Return the (X, Y) coordinate for the center point of the cell that contains the specified text.  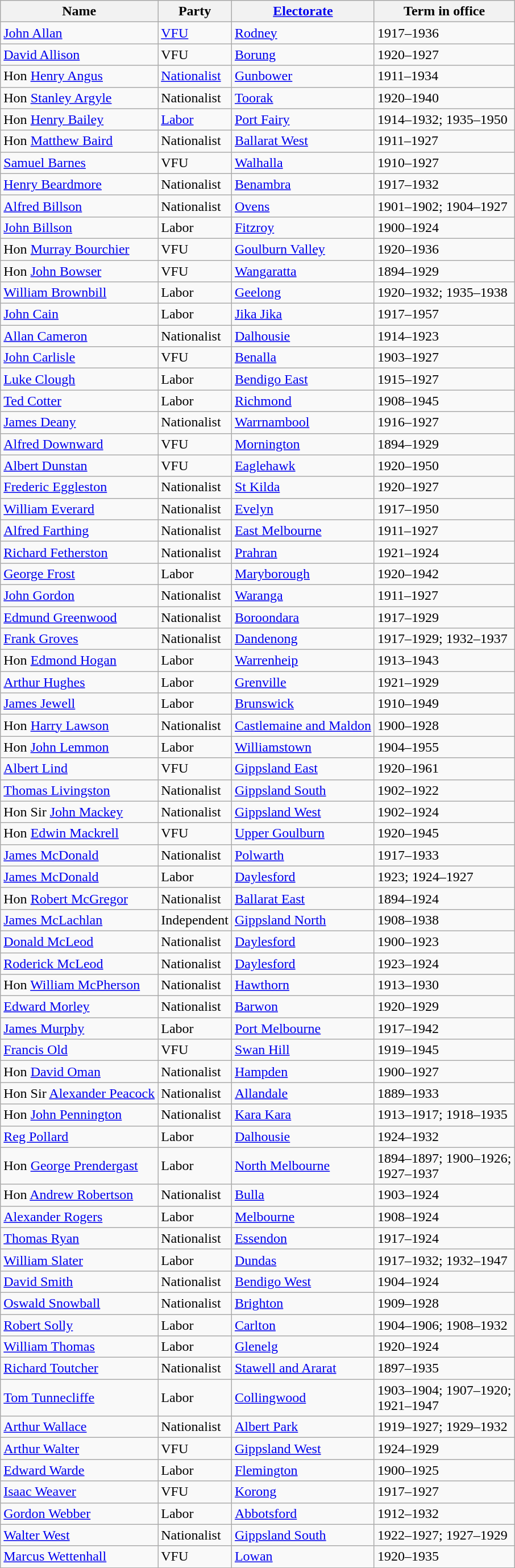
Allandale (302, 1093)
1920–1935 (444, 1557)
Name (80, 11)
Electorate (302, 11)
1924–1932 (444, 1136)
Stawell and Ararat (302, 1368)
Edward Warde (80, 1470)
1900–1928 (444, 725)
Ted Cotter (80, 401)
Maryborough (302, 574)
Brighton (302, 1303)
Thomas Ryan (80, 1238)
Dundas (302, 1260)
Goulburn Valley (302, 249)
Toorak (302, 98)
Robert Solly (80, 1325)
Marcus Wettenhall (80, 1557)
James McLachlan (80, 920)
1911–1934 (444, 76)
Roderick McLeod (80, 964)
Bulla (302, 1195)
1920–1950 (444, 466)
Evelyn (302, 509)
William Brownbill (80, 293)
1920–1945 (444, 833)
David Smith (80, 1281)
1923; 1924–1927 (444, 877)
James Deany (80, 422)
John Carlisle (80, 358)
Waranga (302, 595)
Jika Jika (302, 314)
1921–1929 (444, 682)
Hon Edwin Mackrell (80, 833)
Francis Old (80, 1050)
Albert Dunstan (80, 466)
1917–1936 (444, 33)
1917–1933 (444, 855)
Alexander Rogers (80, 1217)
1920–1961 (444, 769)
Hon John Lemmon (80, 747)
Eaglehawk (302, 466)
Brunswick (302, 704)
Isaac Weaver (80, 1492)
Williamstown (302, 747)
1917–1932; 1932–1947 (444, 1260)
Ovens (302, 206)
John Allan (80, 33)
1922–1927; 1927–1929 (444, 1535)
1902–1922 (444, 790)
Collingwood (302, 1397)
1917–1924 (444, 1238)
Ballarat West (302, 141)
Samuel Barnes (80, 163)
1913–1917; 1918–1935 (444, 1115)
Edmund Greenwood (80, 617)
1920–1940 (444, 98)
Lowan (302, 1557)
1912–1932 (444, 1513)
Grenville (302, 682)
Hon Henry Angus (80, 76)
John Gordon (80, 595)
1910–1949 (444, 704)
Gippsland North (302, 920)
1914–1932; 1935–1950 (444, 119)
Hon Sir Alexander Peacock (80, 1093)
1908–1924 (444, 1217)
Gordon Webber (80, 1513)
1910–1927 (444, 163)
Melbourne (302, 1217)
Arthur Walter (80, 1449)
1903–1904; 1907–1920;1921–1947 (444, 1397)
William Everard (80, 509)
1919–1927; 1929–1932 (444, 1427)
1908–1945 (444, 401)
Tom Tunnecliffe (80, 1397)
Edward Morley (80, 1007)
1920–1932; 1935–1938 (444, 293)
James Murphy (80, 1028)
Hon Stanley Argyle (80, 98)
1917–1929 (444, 617)
Hon John Bowser (80, 271)
Hon Murray Bourchier (80, 249)
1894–1897; 1900–1926;1927–1937 (444, 1165)
George Frost (80, 574)
1903–1924 (444, 1195)
Walter West (80, 1535)
Ballarat East (302, 898)
Bendigo East (302, 379)
1909–1928 (444, 1303)
Gunbower (302, 76)
1917–1957 (444, 314)
Wangaratta (302, 271)
1913–1930 (444, 985)
Hon Henry Bailey (80, 119)
Hon Robert McGregor (80, 898)
1901–1902; 1904–1927 (444, 206)
Carlton (302, 1325)
Alfred Downward (80, 444)
Benambra (302, 184)
Party (195, 11)
Hon David Oman (80, 1072)
John Cain (80, 314)
Korong (302, 1492)
William Thomas (80, 1347)
Gippsland East (302, 769)
1920–1936 (444, 249)
1894–1924 (444, 898)
Hon Andrew Robertson (80, 1195)
Hon Matthew Baird (80, 141)
John Billson (80, 227)
1913–1943 (444, 661)
Alfred Billson (80, 206)
1897–1935 (444, 1368)
Swan Hill (302, 1050)
1900–1925 (444, 1470)
Hon Harry Lawson (80, 725)
Albert Park (302, 1427)
Warrnambool (302, 422)
James Jewell (80, 704)
East Melbourne (302, 530)
1921–1924 (444, 552)
1920–1924 (444, 1347)
Luke Clough (80, 379)
Alfred Farthing (80, 530)
Essendon (302, 1238)
1889–1933 (444, 1093)
Walhalla (302, 163)
Port Fairy (302, 119)
Oswald Snowball (80, 1303)
1923–1924 (444, 964)
1917–1929; 1932–1937 (444, 639)
Arthur Wallace (80, 1427)
Benalla (302, 358)
Abbotsford (302, 1513)
William Slater (80, 1260)
Barwon (302, 1007)
Prahran (302, 552)
1914–1923 (444, 336)
1919–1945 (444, 1050)
Richard Toutcher (80, 1368)
1904–1906; 1908–1932 (444, 1325)
Warrenheip (302, 661)
1920–1942 (444, 574)
Polwarth (302, 855)
Mornington (302, 444)
Richmond (302, 401)
Arthur Hughes (80, 682)
Dandenong (302, 639)
Flemington (302, 1470)
Donald McLeod (80, 941)
Richard Fetherston (80, 552)
Hon George Prendergast (80, 1165)
Rodney (302, 33)
Upper Goulburn (302, 833)
Independent (195, 920)
Fitzroy (302, 227)
Albert Lind (80, 769)
1917–1932 (444, 184)
1900–1927 (444, 1072)
1900–1924 (444, 227)
Boroondara (302, 617)
Frederic Eggleston (80, 487)
1904–1924 (444, 1281)
1916–1927 (444, 422)
North Melbourne (302, 1165)
1900–1923 (444, 941)
Frank Groves (80, 639)
1917–1950 (444, 509)
St Kilda (302, 487)
Henry Beardmore (80, 184)
Reg Pollard (80, 1136)
Geelong (302, 293)
Port Melbourne (302, 1028)
Hampden (302, 1072)
1924–1929 (444, 1449)
Bendigo West (302, 1281)
Thomas Livingston (80, 790)
Term in office (444, 11)
Borung (302, 55)
1903–1927 (444, 358)
Hawthorn (302, 985)
1917–1942 (444, 1028)
Castlemaine and Maldon (302, 725)
Hon Edmond Hogan (80, 661)
1902–1924 (444, 812)
Hon Sir John Mackey (80, 812)
Hon John Pennington (80, 1115)
David Allison (80, 55)
1917–1927 (444, 1492)
Kara Kara (302, 1115)
Allan Cameron (80, 336)
1920–1929 (444, 1007)
1908–1938 (444, 920)
Glenelg (302, 1347)
Hon William McPherson (80, 985)
1915–1927 (444, 379)
1904–1955 (444, 747)
